Provide the (x, y) coordinate of the cell's center where the given text is located.  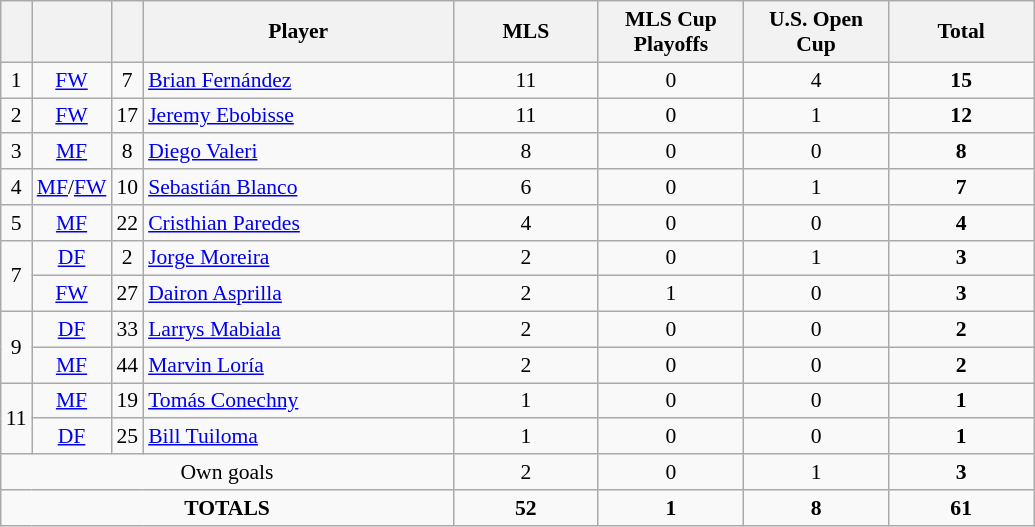
52 (526, 508)
15 (962, 80)
U.S. Open Cup (816, 32)
12 (962, 116)
Bill Tuiloma (298, 437)
Brian Fernández (298, 80)
22 (127, 223)
Player (298, 32)
33 (127, 330)
TOTALS (227, 508)
Marvin Loría (298, 365)
61 (962, 508)
Tomás Conechny (298, 401)
Jorge Moreira (298, 258)
Cristhian Paredes (298, 223)
Diego Valeri (298, 152)
Jeremy Ebobisse (298, 116)
27 (127, 294)
Sebastián Blanco (298, 187)
Own goals (227, 472)
44 (127, 365)
10 (127, 187)
19 (127, 401)
6 (526, 187)
MLS (526, 32)
MLS Cup Playoffs (670, 32)
17 (127, 116)
Total (962, 32)
9 (16, 348)
Dairon Asprilla (298, 294)
MF/FW (72, 187)
25 (127, 437)
5 (16, 223)
Larrys Mabiala (298, 330)
